Capture the cell that displays the provided text and extract its (x, y) central coordinate. 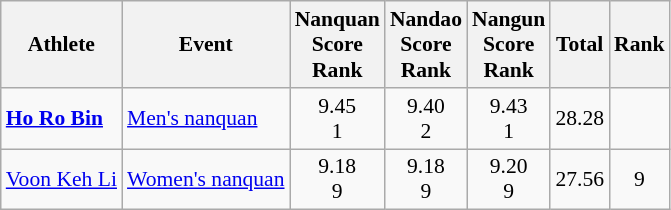
Event (206, 44)
9.451 (338, 118)
9.402 (426, 118)
Athlete (62, 44)
Voon Keh Li (62, 180)
NanquanScoreRank (338, 44)
Women's nanquan (206, 180)
Total (580, 44)
Men's nanquan (206, 118)
27.56 (580, 180)
Ho Ro Bin (62, 118)
NandaoScoreRank (426, 44)
NangunScoreRank (508, 44)
Rank (640, 44)
9 (640, 180)
9.209 (508, 180)
28.28 (580, 118)
9.431 (508, 118)
